From the cell containing the given text, extract its center point as (X, Y) coordinate. 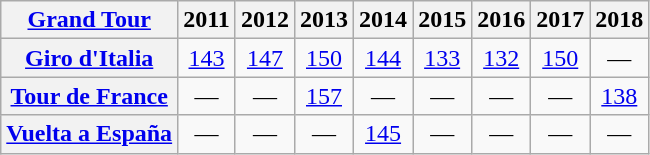
Giro d'Italia (90, 58)
147 (264, 58)
2015 (442, 20)
2011 (207, 20)
143 (207, 58)
145 (384, 134)
133 (442, 58)
132 (502, 58)
Tour de France (90, 96)
144 (384, 58)
2016 (502, 20)
Vuelta a España (90, 134)
2014 (384, 20)
Grand Tour (90, 20)
138 (620, 96)
2012 (264, 20)
2018 (620, 20)
157 (324, 96)
2017 (560, 20)
2013 (324, 20)
